Return the [x, y] coordinate for the center point of the cell that contains the specified text.  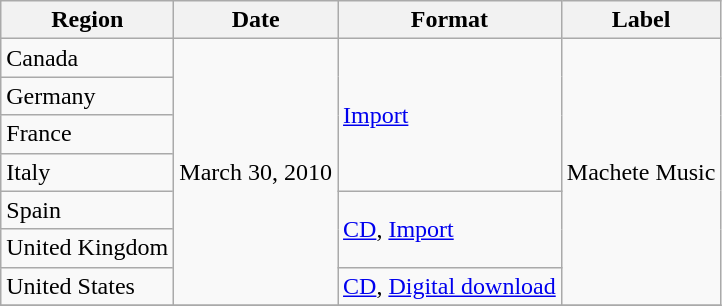
Italy [88, 172]
Canada [88, 58]
France [88, 134]
CD, Digital download [450, 286]
Spain [88, 210]
Date [256, 20]
Import [450, 115]
Region [88, 20]
Label [641, 20]
Germany [88, 96]
CD, Import [450, 229]
March 30, 2010 [256, 172]
Machete Music [641, 172]
United States [88, 286]
United Kingdom [88, 248]
Format [450, 20]
